From the cell containing the given text, extract its center point as [x, y] coordinate. 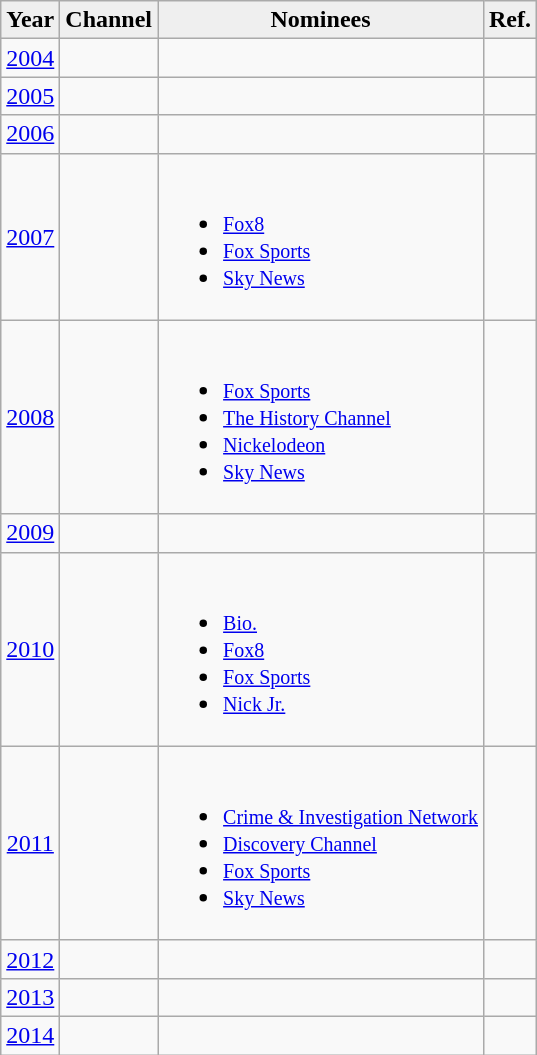
Crime & Investigation NetworkDiscovery ChannelFox SportsSky News [321, 843]
2006 [30, 134]
2009 [30, 533]
2014 [30, 1035]
2005 [30, 96]
Fox8Fox SportsSky News [321, 236]
Nominees [321, 20]
Channel [109, 20]
Fox SportsThe History ChannelNickelodeonSky News [321, 417]
Bio.Fox8Fox SportsNick Jr. [321, 649]
2011 [30, 843]
2007 [30, 236]
2004 [30, 58]
2013 [30, 997]
2012 [30, 959]
2008 [30, 417]
Ref. [510, 20]
2010 [30, 649]
Year [30, 20]
